Scan for the cell matching the given text and deliver its [X, Y] coordinate at center. 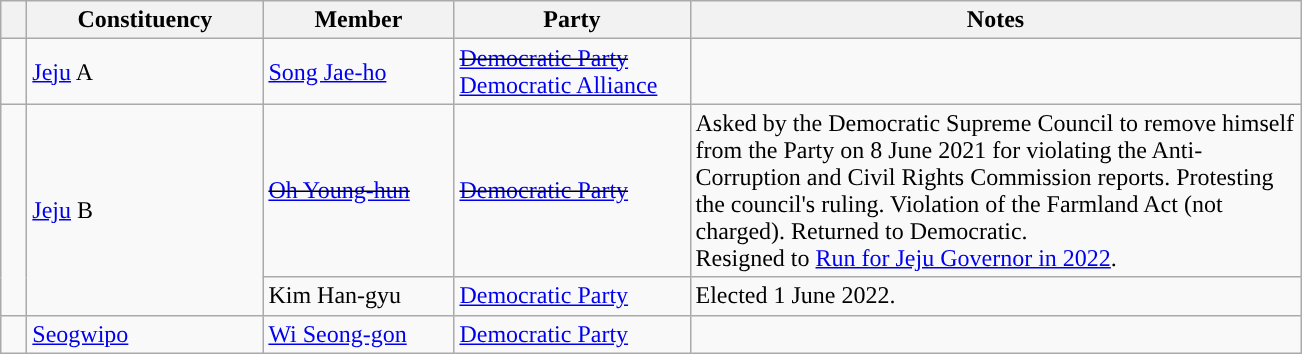
Constituency [145, 20]
Wi Seong-gon [358, 334]
Party [572, 20]
Member [358, 20]
Oh Young-hun [358, 190]
Jeju A [145, 72]
Elected 1 June 2022. [996, 296]
Jeju B [145, 210]
Democratic PartyDemocratic Alliance [572, 72]
Song Jae-ho [358, 72]
Notes [996, 20]
Kim Han-gyu [358, 296]
Seogwipo [145, 334]
